Scan for the cell matching the given text and deliver its [x, y] coordinate at center. 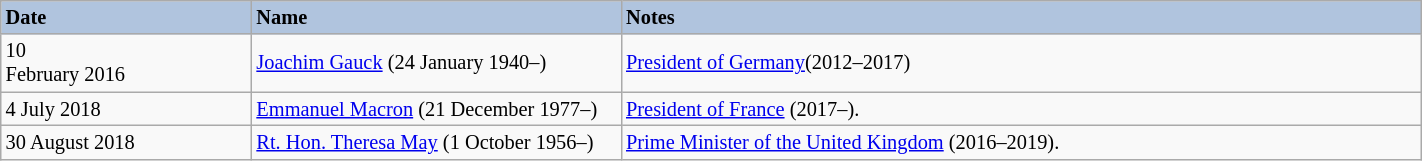
Prime Minister of the United Kingdom (2016–2019). [1021, 142]
President of Germany(2012–2017) [1021, 63]
Name [437, 17]
10February 2016 [126, 63]
Date [126, 17]
President of France (2017–). [1021, 109]
30 August 2018 [126, 142]
Rt. Hon. Theresa May (1 October 1956–) [437, 142]
Notes [1021, 17]
Joachim Gauck (24 January 1940–) [437, 63]
Emmanuel Macron (21 December 1977–) [437, 109]
4 July 2018 [126, 109]
